Scan for the cell matching the given text and deliver its (x, y) coordinate at center. 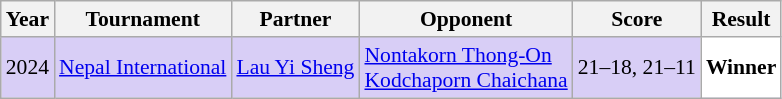
Nepal International (142, 68)
Opponent (466, 19)
Score (637, 19)
Nontakorn Thong-On Kodchaporn Chaichana (466, 68)
Tournament (142, 19)
Lau Yi Sheng (295, 68)
Partner (295, 19)
Result (742, 19)
2024 (28, 68)
Year (28, 19)
Winner (742, 68)
21–18, 21–11 (637, 68)
